For the text-containing cell, return its midpoint in (x, y) coordinate format. 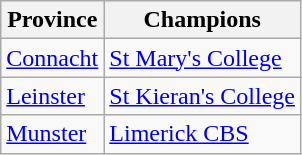
St Mary's College (202, 58)
Champions (202, 20)
Munster (52, 134)
Limerick CBS (202, 134)
St Kieran's College (202, 96)
Province (52, 20)
Leinster (52, 96)
Connacht (52, 58)
